Detect which cell encompasses the target text, then output its [X, Y] center coordinate. 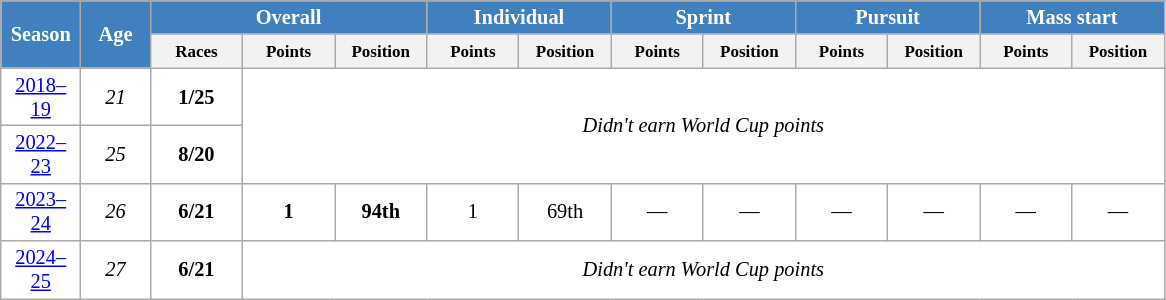
94th [381, 212]
Mass start [1072, 17]
Age [116, 34]
27 [116, 270]
8/20 [196, 154]
1/25 [196, 97]
Races [196, 51]
2023–24 [41, 212]
25 [116, 154]
Pursuit [887, 17]
2022–23 [41, 154]
2024–25 [41, 270]
26 [116, 212]
69th [565, 212]
Season [41, 34]
Sprint [703, 17]
Individual [519, 17]
21 [116, 97]
2018–19 [41, 97]
Overall [288, 17]
